Output the (x, y) coordinate of the center of the cell containing the given text.  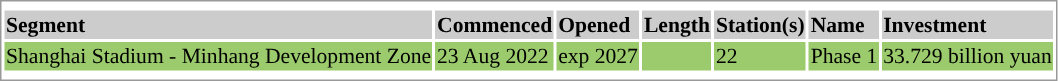
Station(s) (760, 24)
Segment (218, 24)
Investment (968, 24)
Opened (598, 24)
Length (676, 24)
Shanghai Stadium - Minhang Development Zone (218, 56)
Commenced (495, 24)
Name (844, 24)
22 (760, 56)
Phase 1 (844, 56)
23 Aug 2022 (495, 56)
33.729 billion yuan (968, 56)
exp 2027 (598, 56)
